Return [x, y] of the center of cell containing provided text 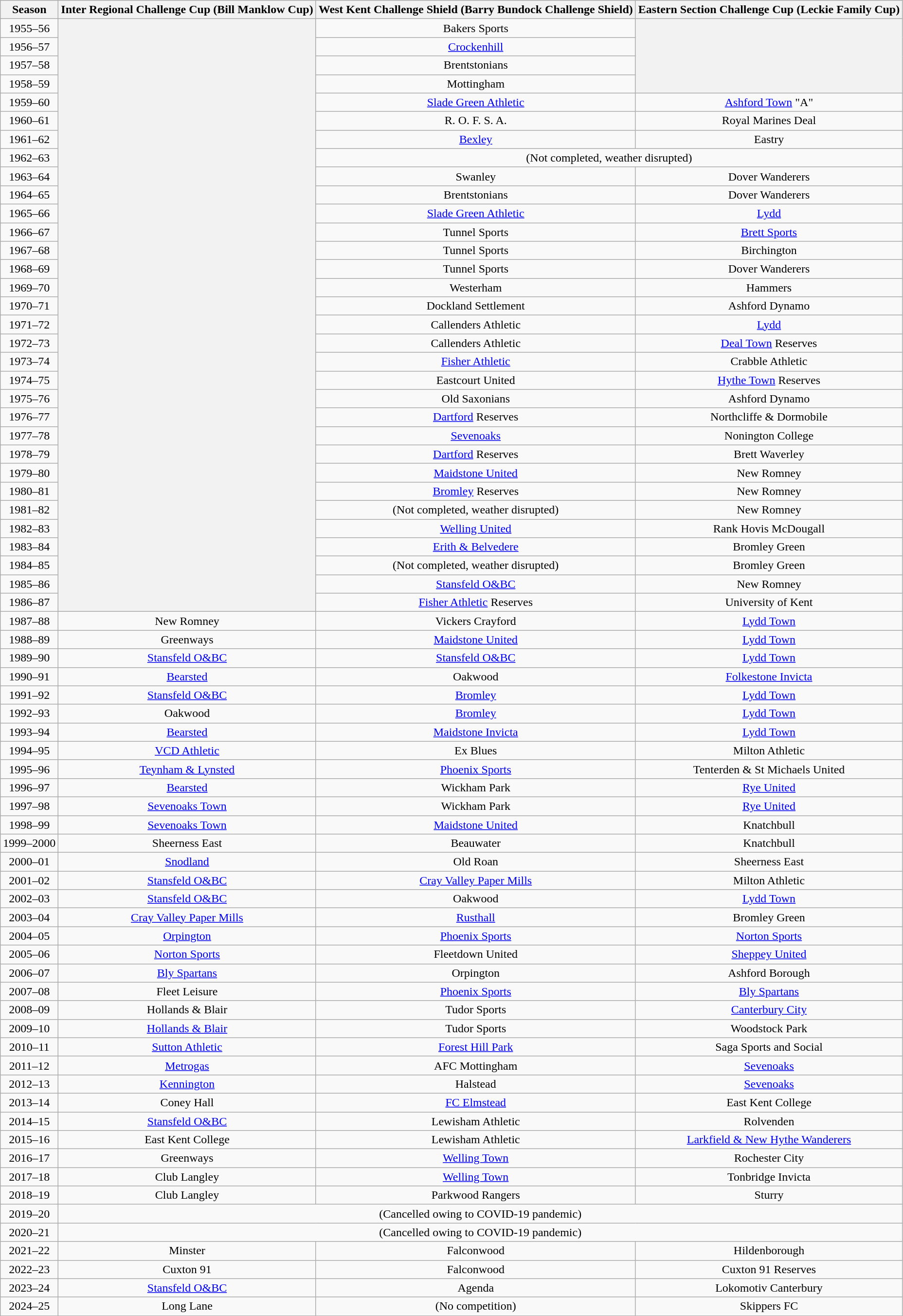
Eastcourt United [476, 380]
1958–59 [29, 84]
University of Kent [769, 603]
Erith & Belvedere [476, 547]
1980–81 [29, 491]
Bromley Reserves [476, 491]
Sturry [769, 1195]
Cuxton 91 [187, 1269]
2005–06 [29, 954]
Northcliffe & Dormobile [769, 417]
Lokomotiv Canterbury [769, 1288]
1995–96 [29, 769]
1994–95 [29, 750]
Teynham & Lynsted [187, 769]
AFC Mottingham [476, 1065]
2008–09 [29, 1010]
2012–13 [29, 1084]
2023–24 [29, 1288]
Agenda [476, 1288]
2006–07 [29, 973]
1993–94 [29, 732]
R. O. F. S. A. [476, 121]
Ashford Borough [769, 973]
Deal Town Reserves [769, 343]
Cuxton 91 Reserves [769, 1269]
1979–80 [29, 473]
Parkwood Rangers [476, 1195]
Inter Regional Challenge Cup (Bill Manklow Cup) [187, 10]
1972–73 [29, 343]
Rolvenden [769, 1121]
2021–22 [29, 1251]
Snodland [187, 862]
2003–04 [29, 917]
2024–25 [29, 1306]
1967–68 [29, 251]
2014–15 [29, 1121]
1976–77 [29, 417]
Beauwater [476, 843]
Halstead [476, 1084]
2004–05 [29, 936]
Tenterden & St Michaels United [769, 769]
VCD Athletic [187, 750]
Canterbury City [769, 1010]
Dockland Settlement [476, 306]
1960–61 [29, 121]
Vickers Crayford [476, 621]
1991–92 [29, 695]
1983–84 [29, 547]
Ex Blues [476, 750]
Rochester City [769, 1158]
1986–87 [29, 603]
1964–65 [29, 195]
1987–88 [29, 621]
Eastern Section Challenge Cup (Leckie Family Cup) [769, 10]
Mottingham [476, 84]
1969–70 [29, 288]
1956–57 [29, 47]
Fleet Leisure [187, 991]
Welling United [476, 528]
1957–58 [29, 65]
1988–89 [29, 640]
2011–12 [29, 1065]
Bakers Sports [476, 28]
1997–98 [29, 806]
Folkestone Invicta [769, 676]
Westerham [476, 288]
2001–02 [29, 880]
Hammers [769, 288]
2022–23 [29, 1269]
2020–21 [29, 1232]
1992–93 [29, 713]
FC Elmstead [476, 1102]
1996–97 [29, 787]
Long Lane [187, 1306]
2018–19 [29, 1195]
Rank Hovis McDougall [769, 528]
Nonington College [769, 436]
Ashford Town "A" [769, 102]
West Kent Challenge Shield (Barry Bundock Challenge Shield) [476, 10]
1998–99 [29, 825]
Crockenhill [476, 47]
Kennington [187, 1084]
Hildenborough [769, 1251]
1962–63 [29, 158]
2019–20 [29, 1214]
Sheppey United [769, 954]
Minster [187, 1251]
Crabble Athletic [769, 362]
Season [29, 10]
1984–85 [29, 566]
Rusthall [476, 917]
1974–75 [29, 380]
1999–2000 [29, 843]
Saga Sports and Social [769, 1047]
Brett Waverley [769, 454]
1961–62 [29, 139]
1977–78 [29, 436]
1963–64 [29, 176]
Eastry [769, 139]
Sutton Athletic [187, 1047]
1975–76 [29, 399]
Fleetdown United [476, 954]
2002–03 [29, 899]
Fisher Athletic Reserves [476, 603]
2013–14 [29, 1102]
1959–60 [29, 102]
1973–74 [29, 362]
Maidstone Invicta [476, 732]
1978–79 [29, 454]
Birchington [769, 251]
Old Roan [476, 862]
(No competition) [476, 1306]
1966–67 [29, 232]
2015–16 [29, 1140]
Larkfield & New Hythe Wanderers [769, 1140]
Old Saxonians [476, 399]
Royal Marines Deal [769, 121]
2010–11 [29, 1047]
2007–08 [29, 991]
Woodstock Park [769, 1028]
Tonbridge Invicta [769, 1177]
1971–72 [29, 325]
1985–86 [29, 584]
Hythe Town Reserves [769, 380]
Metrogas [187, 1065]
Coney Hall [187, 1102]
1968–69 [29, 269]
Skippers FC [769, 1306]
Brett Sports [769, 232]
1965–66 [29, 213]
Swanley [476, 176]
1990–91 [29, 676]
2016–17 [29, 1158]
2009–10 [29, 1028]
2017–18 [29, 1177]
1955–56 [29, 28]
1989–90 [29, 658]
1981–82 [29, 510]
Fisher Athletic [476, 362]
1982–83 [29, 528]
2000–01 [29, 862]
Forest Hill Park [476, 1047]
1970–71 [29, 306]
Bexley [476, 139]
